Pinpoint the cell where the given text exists, returning its (X, Y) midpoint coordinate. 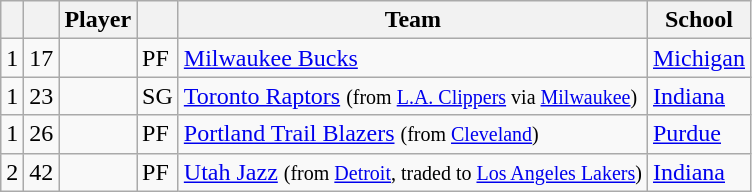
Purdue (698, 134)
42 (42, 172)
Player (98, 20)
Michigan (698, 58)
Toronto Raptors (from L.A. Clippers via Milwaukee) (412, 96)
Utah Jazz (from Detroit, traded to Los Angeles Lakers) (412, 172)
2 (12, 172)
Milwaukee Bucks (412, 58)
26 (42, 134)
Portland Trail Blazers (from Cleveland) (412, 134)
SG (158, 96)
Team (412, 20)
17 (42, 58)
23 (42, 96)
School (698, 20)
